Pinpoint the cell where the given text exists, returning its (x, y) midpoint coordinate. 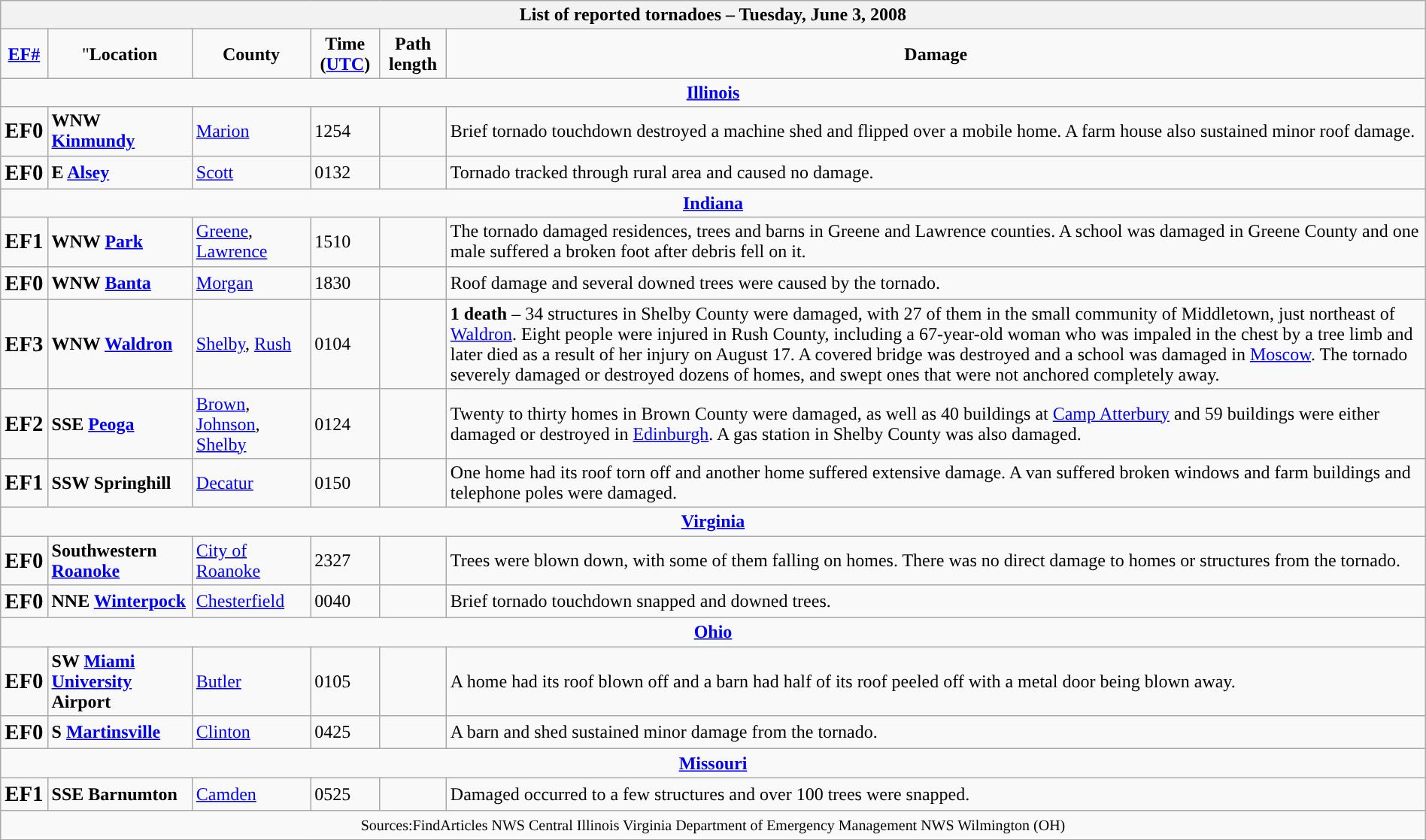
Path length (413, 54)
Sources:FindArticles NWS Central Illinois Virginia Department of Emergency Management NWS Wilmington (OH) (713, 825)
S Martinsville (120, 732)
A home had its roof blown off and a barn had half of its roof peeled off with a metal door being blown away. (936, 681)
"Location (120, 54)
List of reported tornadoes – Tuesday, June 3, 2008 (713, 15)
SSE Barnumton (120, 794)
Camden (251, 794)
County (251, 54)
SW Miami University Airport (120, 681)
Brief tornado touchdown snapped and downed trees. (936, 602)
Greene, Lawrence (251, 242)
Southwestern Roanoke (120, 559)
EF3 (24, 344)
EF2 (24, 423)
1830 (345, 283)
Ohio (713, 632)
E Alsey (120, 172)
WNW Park (120, 242)
Illinois (713, 92)
Tornado tracked through rural area and caused no damage. (936, 172)
Brown, Johnson, Shelby (251, 423)
0105 (345, 681)
Damage (936, 54)
0124 (345, 423)
A barn and shed sustained minor damage from the tornado. (936, 732)
WNW Waldron (120, 344)
Brief tornado touchdown destroyed a machine shed and flipped over a mobile home. A farm house also sustained minor roof damage. (936, 131)
1510 (345, 242)
EF# (24, 54)
SSE Peoga (120, 423)
Shelby, Rush (251, 344)
1254 (345, 131)
City of Roanoke (251, 559)
0425 (345, 732)
Morgan (251, 283)
SSW Springhill (120, 483)
0150 (345, 483)
Indiana (713, 203)
2327 (345, 559)
Virginia (713, 521)
NNE Winterpock (120, 602)
0525 (345, 794)
Trees were blown down, with some of them falling on homes. There was no direct damage to homes or structures from the tornado. (936, 559)
WNW Banta (120, 283)
Damaged occurred to a few structures and over 100 trees were snapped. (936, 794)
Clinton (251, 732)
0040 (345, 602)
0132 (345, 172)
Time (UTC) (345, 54)
WNW Kinmundy (120, 131)
Missouri (713, 763)
Decatur (251, 483)
Roof damage and several downed trees were caused by the tornado. (936, 283)
Scott (251, 172)
Marion (251, 131)
Chesterfield (251, 602)
Butler (251, 681)
0104 (345, 344)
